Capture the cell that displays the provided text and extract its [x, y] central coordinate. 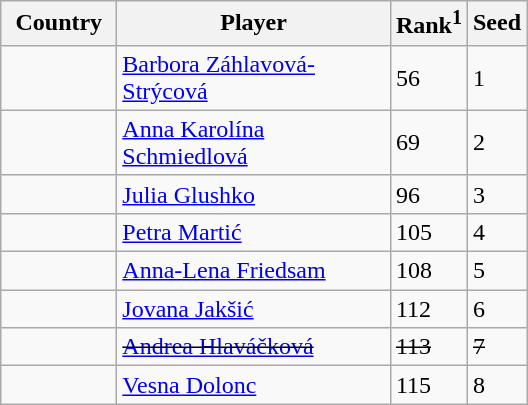
Petra Martić [254, 232]
Anna-Lena Friedsam [254, 271]
Anna Karolína Schmiedlová [254, 142]
Seed [496, 24]
96 [428, 194]
Vesna Dolonc [254, 385]
Player [254, 24]
1 [496, 78]
5 [496, 271]
8 [496, 385]
Jovana Jakšić [254, 309]
Barbora Záhlavová-Strýcová [254, 78]
Country [59, 24]
69 [428, 142]
115 [428, 385]
6 [496, 309]
112 [428, 309]
4 [496, 232]
3 [496, 194]
108 [428, 271]
Rank1 [428, 24]
2 [496, 142]
105 [428, 232]
113 [428, 347]
7 [496, 347]
Andrea Hlaváčková [254, 347]
Julia Glushko [254, 194]
56 [428, 78]
